Extract the (X, Y) coordinate from the center of the cell holding the provided text.  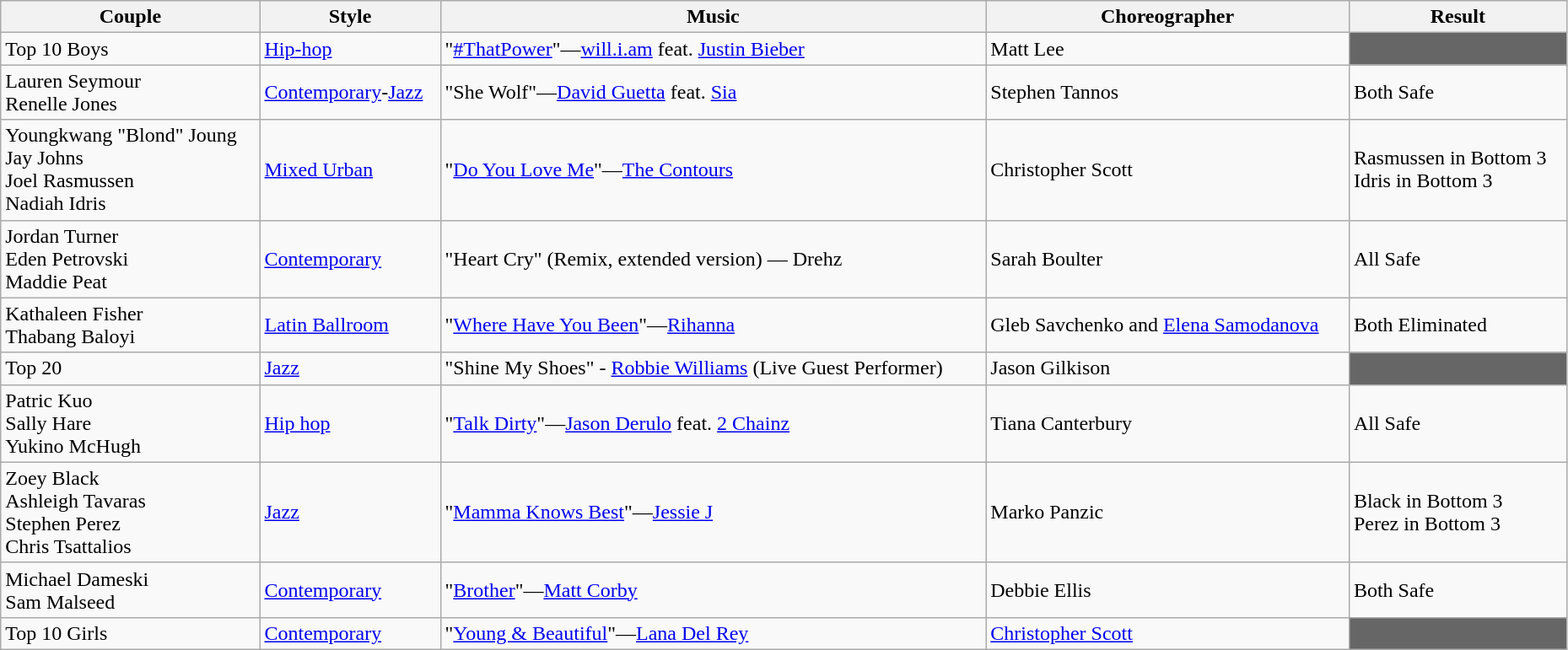
Choreographer (1167, 17)
Top 10 Boys (130, 49)
Marko Panzic (1167, 513)
"She Wolf"—David Guetta feat. Sia (714, 93)
"Young & Beautiful"—Lana Del Rey (714, 633)
Top 20 (130, 368)
"Brother"—Matt Corby (714, 590)
Lauren SeymourRenelle Jones (130, 93)
Both Eliminated (1458, 325)
Stephen Tannos (1167, 93)
"Mamma Knows Best"—Jessie J (714, 513)
Jason Gilkison (1167, 368)
Michael DameskiSam Malseed (130, 590)
"#ThatPower"—will.i.am feat. Justin Bieber (714, 49)
Top 10 Girls (130, 633)
Tiana Canterbury (1167, 423)
Youngkwang "Blond" JoungJay JohnsJoel RasmussenNadiah Idris (130, 170)
Couple (130, 17)
Jordan TurnerEden PetrovskiMaddie Peat (130, 259)
Matt Lee (1167, 49)
Mixed Urban (350, 170)
"Where Have You Been"—Rihanna (714, 325)
Debbie Ellis (1167, 590)
Black in Bottom 3Perez in Bottom 3 (1458, 513)
Rasmussen in Bottom 3Idris in Bottom 3 (1458, 170)
Gleb Savchenko and Elena Samodanova (1167, 325)
Result (1458, 17)
Patric KuoSally HareYukino McHugh (130, 423)
Contemporary-Jazz (350, 93)
Hip hop (350, 423)
Style (350, 17)
"Do You Love Me"—The Contours (714, 170)
Sarah Boulter (1167, 259)
"Shine My Shoes" - Robbie Williams (Live Guest Performer) (714, 368)
Latin Ballroom (350, 325)
Kathaleen FisherThabang Baloyi (130, 325)
Music (714, 17)
Hip-hop (350, 49)
Zoey BlackAshleigh TavarasStephen PerezChris Tsattalios (130, 513)
"Heart Cry" (Remix, extended version) — Drehz (714, 259)
"Talk Dirty"—Jason Derulo feat. 2 Chainz (714, 423)
